Provide the [x, y] coordinate of the cell's center where the given text is located.  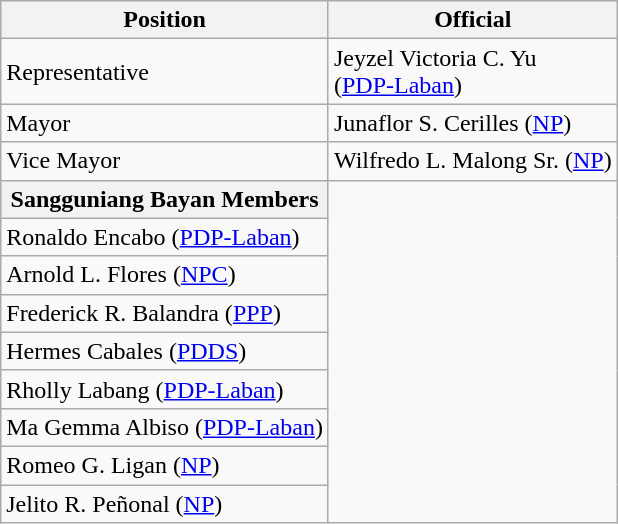
Sangguniang Bayan Members [165, 199]
Ma Gemma Albiso (PDP-Laban) [165, 427]
Romeo G. Ligan (NP) [165, 465]
Jelito R. Peñonal (NP) [165, 503]
Rholly Labang (PDP-Laban) [165, 389]
Representative [165, 72]
Ronaldo Encabo (PDP-Laban) [165, 237]
Mayor [165, 123]
Junaflor S. Cerilles (NP) [472, 123]
Official [472, 20]
Vice Mayor [165, 161]
Hermes Cabales (PDDS) [165, 351]
Arnold L. Flores (NPC) [165, 275]
Wilfredo L. Malong Sr. (NP) [472, 161]
Frederick R. Balandra (PPP) [165, 313]
Position [165, 20]
Jeyzel Victoria C. Yu(PDP-Laban) [472, 72]
